For the text-containing cell, return its midpoint in [x, y] coordinate format. 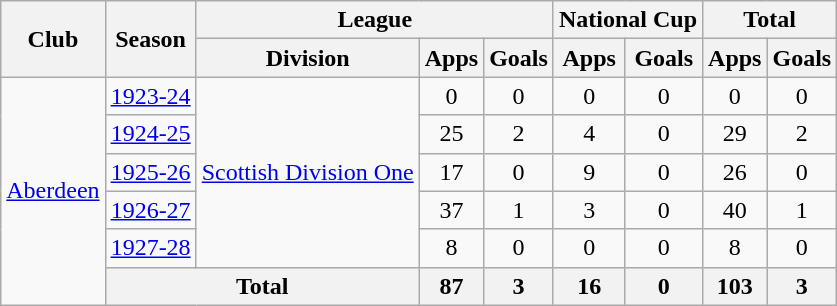
9 [589, 172]
103 [735, 286]
1924-25 [150, 134]
Aberdeen [53, 191]
1925-26 [150, 172]
Division [308, 58]
37 [451, 210]
Scottish Division One [308, 172]
League [374, 20]
25 [451, 134]
16 [589, 286]
87 [451, 286]
40 [735, 210]
26 [735, 172]
29 [735, 134]
1927-28 [150, 248]
4 [589, 134]
1923-24 [150, 96]
Season [150, 39]
National Cup [628, 20]
1926-27 [150, 210]
17 [451, 172]
Club [53, 39]
